Determine the (X, Y) coordinate at the center of the cell enclosing the given text.  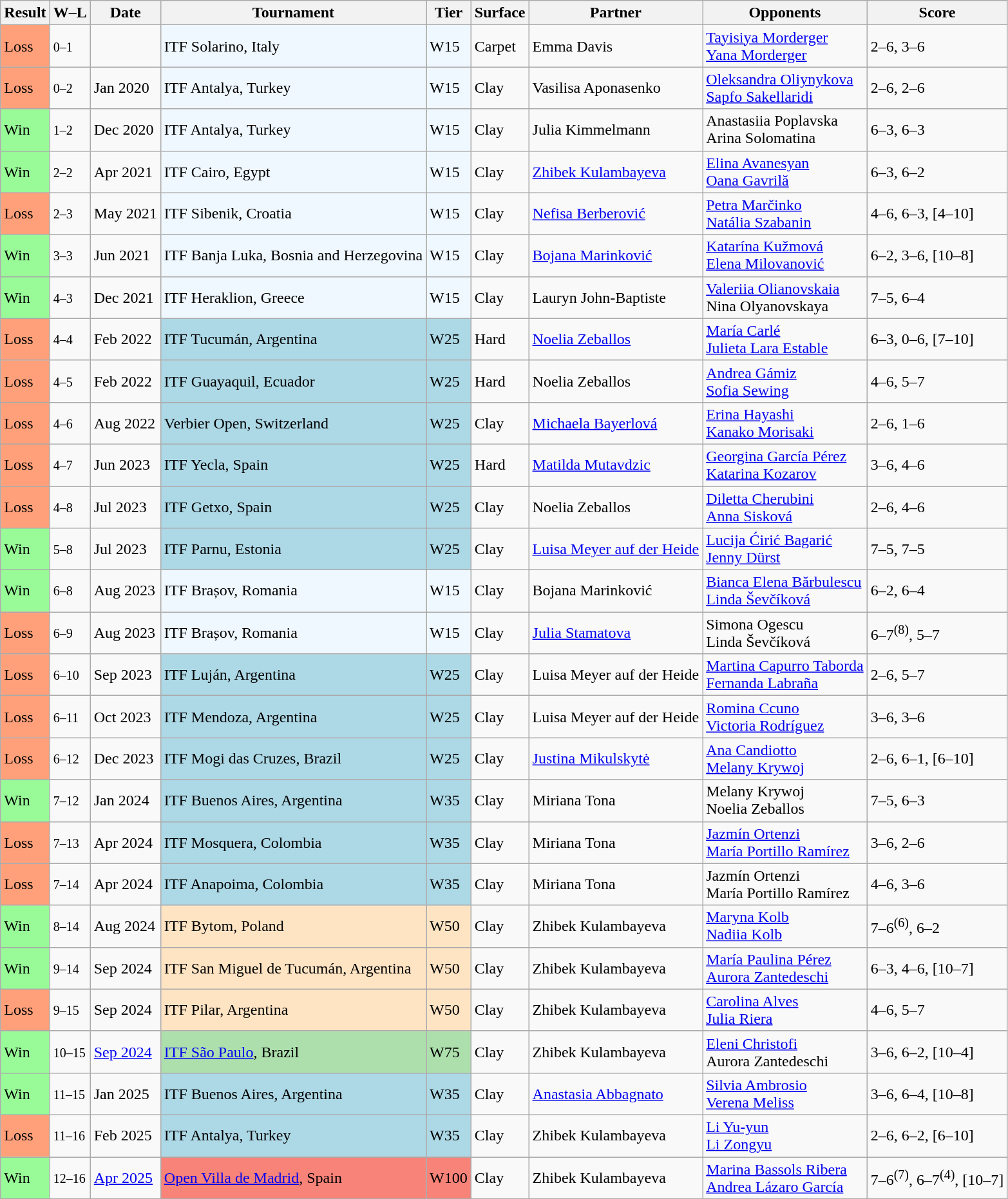
1–2 (70, 130)
9–14 (70, 968)
12–16 (70, 1178)
Date (125, 13)
Open Villa de Madrid, Spain (293, 1178)
2–6, 1–6 (937, 423)
Apr 2021 (125, 171)
Andrea Gámiz Sofia Sewing (785, 381)
ITF Yecla, Spain (293, 465)
2–6, 6–1, [6–10] (937, 759)
Result (25, 13)
2–6, 4–6 (937, 506)
2–2 (70, 171)
ITF Anapoima, Colombia (293, 884)
7–6(6), 6–2 (937, 926)
Li Yu-yun Li Zongyu (785, 1135)
Dec 2020 (125, 130)
10–15 (70, 1051)
Feb 2025 (125, 1135)
Aug 2022 (125, 423)
Aug 2024 (125, 926)
ITF São Paulo, Brazil (293, 1051)
ITF Luján, Argentina (293, 675)
Diletta Cherubini Anna Sisková (785, 506)
4–6, 6–3, [4–10] (937, 214)
6–12 (70, 759)
4–7 (70, 465)
Anastasiia Poplavska Arina Solomatina (785, 130)
4–8 (70, 506)
Jun 2021 (125, 255)
Surface (500, 13)
W75 (449, 1051)
3–6, 3–6 (937, 716)
Julia Stamatova (616, 633)
3–6, 4–6 (937, 465)
Julia Kimmelmann (616, 130)
Romina Ccuno Victoria Rodríguez (785, 716)
Martina Capurro Taborda Fernanda Labraña (785, 675)
ITF Bytom, Poland (293, 926)
ITF Mendoza, Argentina (293, 716)
Emma Davis (616, 46)
Score (937, 13)
6–2, 6–4 (937, 591)
7–13 (70, 843)
Jun 2023 (125, 465)
Partner (616, 13)
Apr 2025 (125, 1178)
Dec 2023 (125, 759)
Petra Marčinko Natália Szabanin (785, 214)
ITF Guayaquil, Ecuador (293, 381)
Jan 2025 (125, 1094)
4–4 (70, 339)
2–6, 3–6 (937, 46)
Elina Avanesyan Oana Gavrilă (785, 171)
2–3 (70, 214)
Simona Ogescu Linda Ševčíková (785, 633)
Eleni Christofi Aurora Zantedeschi (785, 1051)
Jan 2020 (125, 88)
3–6, 6–2, [10–4] (937, 1051)
3–3 (70, 255)
Carolina Alves Julia Riera (785, 1010)
2–6, 6–2, [6–10] (937, 1135)
Lauryn John-Baptiste (616, 298)
7–12 (70, 800)
5–8 (70, 549)
7–5, 6–3 (937, 800)
ITF Solarino, Italy (293, 46)
Michaela Bayerlová (616, 423)
Oct 2023 (125, 716)
Oleksandra Oliynykova Sapfo Sakellaridi (785, 88)
3–6, 2–6 (937, 843)
Katarína Kužmová Elena Milovanović (785, 255)
7–6(7), 6–7(4), [10–7] (937, 1178)
ITF Getxo, Spain (293, 506)
11–16 (70, 1135)
Ana Candiotto Melany Krywoj (785, 759)
6–7(8), 5–7 (937, 633)
Lucija Ćirić Bagarić Jenny Dürst (785, 549)
11–15 (70, 1094)
0–2 (70, 88)
ITF Parnu, Estonia (293, 549)
María Carlé Julieta Lara Estable (785, 339)
7–5, 7–5 (937, 549)
8–14 (70, 926)
Maryna Kolb Nadiia Kolb (785, 926)
6–8 (70, 591)
Dec 2021 (125, 298)
Vasilisa Aponasenko (616, 88)
0–1 (70, 46)
4–6 (70, 423)
Melany Krywoj Noelia Zeballos (785, 800)
Georgina García Pérez Katarina Kozarov (785, 465)
7–14 (70, 884)
ITF Heraklion, Greece (293, 298)
ITF Mosquera, Colombia (293, 843)
4–6, 3–6 (937, 884)
Justina Mikulskytė (616, 759)
ITF Cairo, Egypt (293, 171)
Erina Hayashi Kanako Morisaki (785, 423)
6–9 (70, 633)
3–6, 6–4, [10–8] (937, 1094)
Bianca Elena Bărbulescu Linda Ševčíková (785, 591)
6–10 (70, 675)
Anastasia Abbagnato (616, 1094)
ITF Mogi das Cruzes, Brazil (293, 759)
Opponents (785, 13)
María Paulina Pérez Aurora Zantedeschi (785, 968)
6–11 (70, 716)
Silvia Ambrosio Verena Meliss (785, 1094)
Verbier Open, Switzerland (293, 423)
W–L (70, 13)
Tournament (293, 13)
Tayisiya Morderger Yana Morderger (785, 46)
ITF Banja Luka, Bosnia and Herzegovina (293, 255)
2–6, 5–7 (937, 675)
ITF Sibenik, Croatia (293, 214)
6–3, 0–6, [7–10] (937, 339)
7–5, 6–4 (937, 298)
6–3, 4–6, [10–7] (937, 968)
6–3, 6–2 (937, 171)
2–6, 2–6 (937, 88)
ITF Pilar, Argentina (293, 1010)
May 2021 (125, 214)
9–15 (70, 1010)
Nefisa Berberović (616, 214)
Matilda Mutavdzic (616, 465)
6–3, 6–3 (937, 130)
ITF San Miguel de Tucumán, Argentina (293, 968)
6–2, 3–6, [10–8] (937, 255)
Marina Bassols Ribera Andrea Lázaro García (785, 1178)
Carpet (500, 46)
Sep 2023 (125, 675)
4–3 (70, 298)
4–5 (70, 381)
Tier (449, 13)
Jan 2024 (125, 800)
Valeriia Olianovskaia Nina Olyanovskaya (785, 298)
ITF Tucumán, Argentina (293, 339)
W100 (449, 1178)
